Determine the [X, Y] coordinate at the center of the cell enclosing the given text.  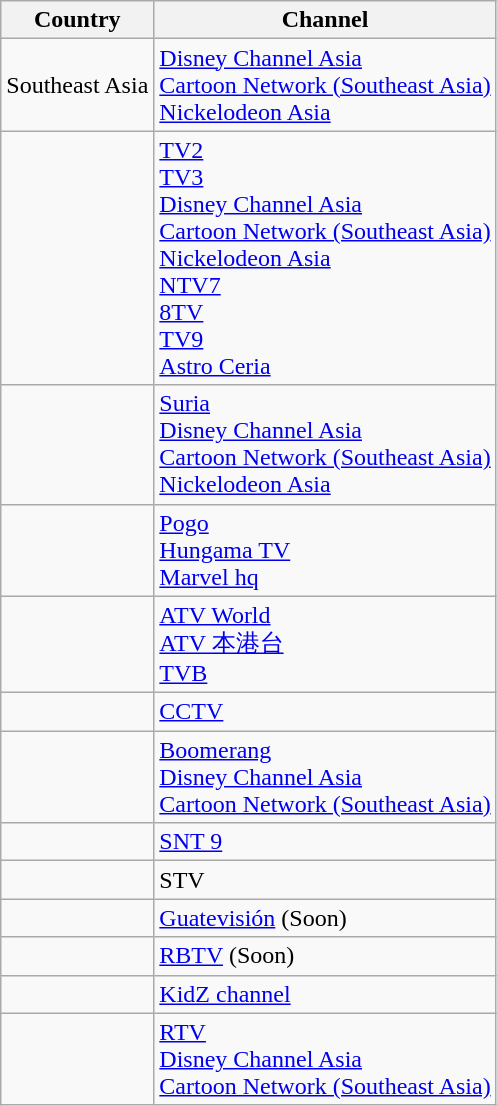
BoomerangDisney Channel AsiaCartoon Network (Southeast Asia) [325, 777]
Disney Channel AsiaCartoon Network (Southeast Asia)Nickelodeon Asia [325, 85]
RBTV (Soon) [325, 956]
Southeast Asia [78, 85]
RTVDisney Channel AsiaCartoon Network (Southeast Asia) [325, 1059]
Guatevisión (Soon) [325, 918]
STV [325, 880]
KidZ channel [325, 994]
Channel [325, 20]
PogoHungama TVMarvel hq [325, 550]
SNT 9 [325, 842]
SuriaDisney Channel AsiaCartoon Network (Southeast Asia)Nickelodeon Asia [325, 444]
TV2TV3Disney Channel AsiaCartoon Network (Southeast Asia)Nickelodeon AsiaNTV78TVTV9Astro Ceria [325, 258]
ATV WorldATV 本港台TVB [325, 644]
Country [78, 20]
CCTV [325, 712]
